Search for the cell housing the specified text and yield its [x, y] center coordinate. 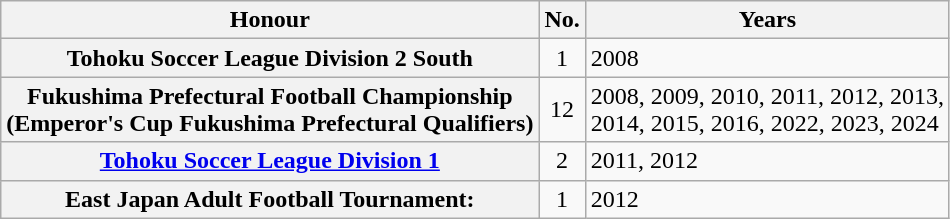
Years [767, 20]
2011, 2012 [767, 161]
No. [562, 20]
12 [562, 110]
East Japan Adult Football Tournament: [270, 199]
Honour [270, 20]
Fukushima Prefectural Football Championship (Emperor's Cup Fukushima Prefectural Qualifiers) [270, 110]
Tohoku Soccer League Division 2 South [270, 58]
2008, 2009, 2010, 2011, 2012, 2013, 2014, 2015, 2016, 2022, 2023, 2024 [767, 110]
2008 [767, 58]
Tohoku Soccer League Division 1 [270, 161]
2012 [767, 199]
2 [562, 161]
